Pinpoint the cell where the given text exists, returning its [x, y] midpoint coordinate. 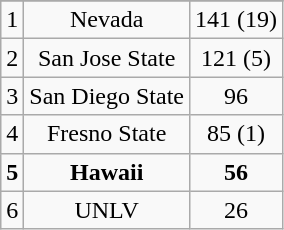
5 [12, 172]
121 (5) [236, 58]
2 [12, 58]
6 [12, 210]
3 [12, 96]
26 [236, 210]
85 (1) [236, 134]
Fresno State [107, 134]
Nevada [107, 20]
96 [236, 96]
San Diego State [107, 96]
141 (19) [236, 20]
San Jose State [107, 58]
UNLV [107, 210]
4 [12, 134]
56 [236, 172]
1 [12, 20]
Hawaii [107, 172]
